Determine the [x, y] coordinate at the center of the cell enclosing the given text.  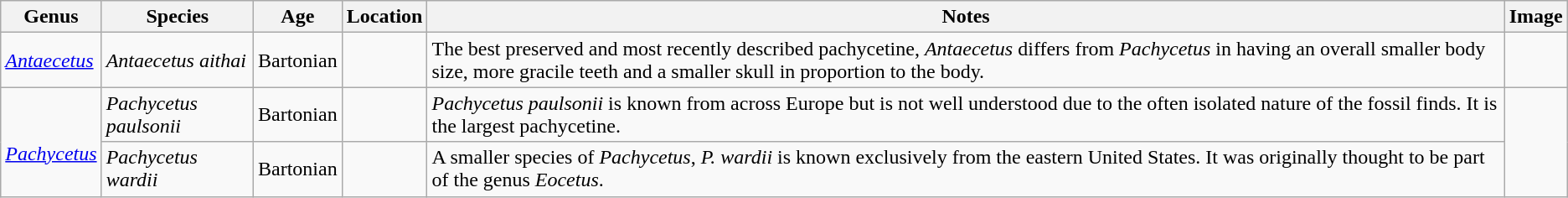
Genus [51, 17]
Image [1536, 17]
Pachycetus wardii [178, 169]
Species [178, 17]
Pachycetus [51, 142]
Antaecetus aithai [178, 60]
Notes [966, 17]
Pachycetus paulsonii [178, 114]
Antaecetus [51, 60]
Age [298, 17]
Location [384, 17]
